Detect which cell encompasses the target text, then output its (x, y) center coordinate. 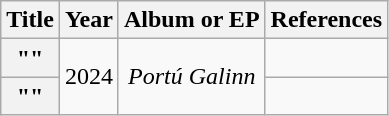
Album or EP (192, 20)
Title (30, 20)
Portú Galinn (192, 77)
References (326, 20)
Year (88, 20)
2024 (88, 77)
